Return the (x, y) coordinate for the center point of the cell that contains the specified text.  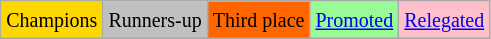
Champions (52, 20)
Runners-up (155, 20)
Promoted (354, 20)
Relegated (444, 20)
Third place (258, 20)
